Provide the [X, Y] coordinate of the cell's center where the given text is located.  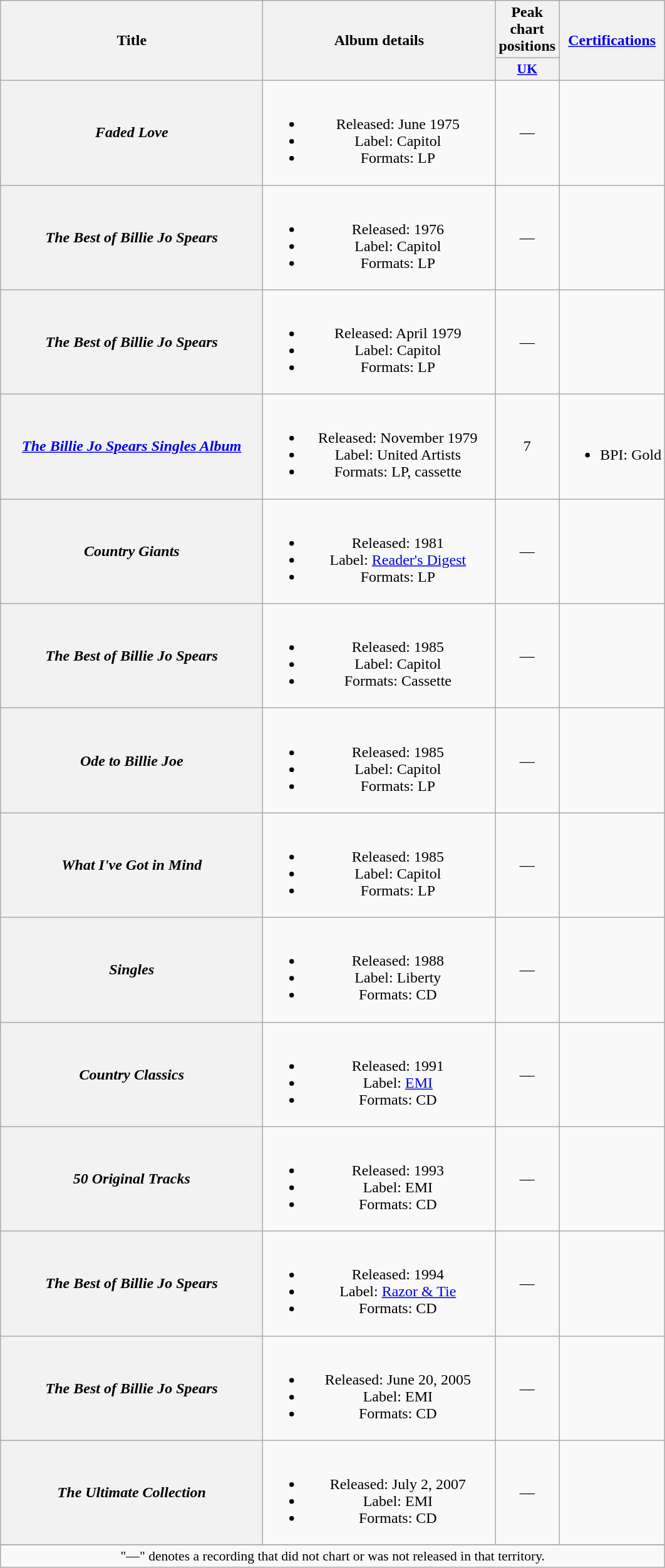
7 [527, 447]
Country Classics [131, 1075]
Released: 1988Label: LibertyFormats: CD [379, 969]
UK [527, 70]
Released: 1976Label: CapitolFormats: LP [379, 238]
Certifications [612, 41]
Faded Love [131, 133]
Country Giants [131, 551]
Peakchartpositions [527, 29]
Released: 1985Label: CapitolFormats: Cassette [379, 656]
Singles [131, 969]
Released: July 2, 2007Label: EMIFormats: CD [379, 1493]
BPI: Gold [612, 447]
The Ultimate Collection [131, 1493]
Released: June 20, 2005Label: EMIFormats: CD [379, 1388]
50 Original Tracks [131, 1179]
Ode to Billie Joe [131, 760]
Released: November 1979Label: United ArtistsFormats: LP, cassette [379, 447]
Released: 1994Label: Razor & TieFormats: CD [379, 1284]
Album details [379, 41]
Released: 1993Label: EMIFormats: CD [379, 1179]
Released: 1991Label: EMIFormats: CD [379, 1075]
Released: April 1979Label: CapitolFormats: LP [379, 342]
Released: June 1975Label: CapitolFormats: LP [379, 133]
The Billie Jo Spears Singles Album [131, 447]
Title [131, 41]
Released: 1981Label: Reader's DigestFormats: LP [379, 551]
What I've Got in Mind [131, 865]
"—" denotes a recording that did not chart or was not released in that territory. [333, 1556]
